For the text-containing cell, return its midpoint in [x, y] coordinate format. 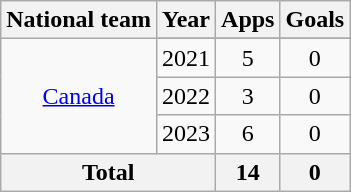
2023 [186, 134]
Canada [79, 96]
2021 [186, 58]
3 [248, 96]
Total [108, 172]
National team [79, 20]
2022 [186, 96]
Goals [315, 20]
14 [248, 172]
Year [186, 20]
6 [248, 134]
Apps [248, 20]
5 [248, 58]
